For the text-containing cell, return its midpoint in [x, y] coordinate format. 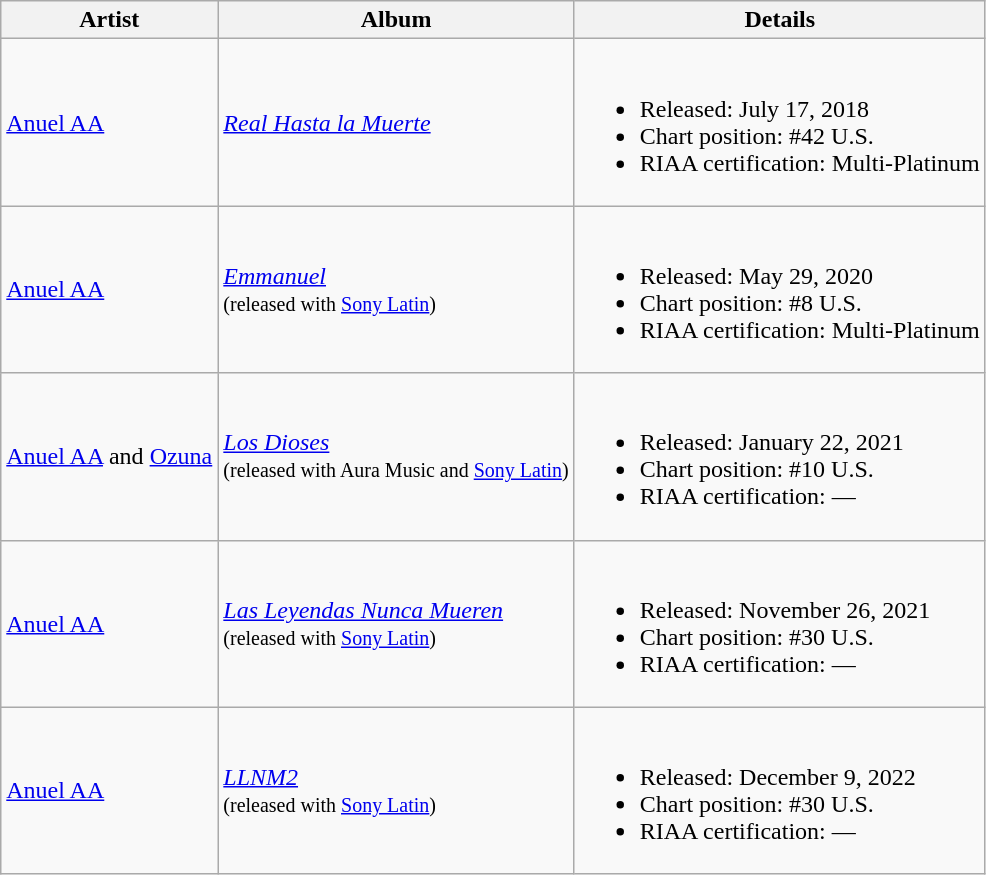
Details [780, 20]
Released: May 29, 2020Chart position: #8 U.S.RIAA certification: Multi-Platinum [780, 290]
Emmanuel(released with Sony Latin) [396, 290]
Released: January 22, 2021Chart position: #10 U.S.RIAA certification: — [780, 456]
Released: December 9, 2022Chart position: #30 U.S.RIAA certification: — [780, 790]
Released: July 17, 2018Chart position: #42 U.S.RIAA certification: Multi-Platinum [780, 122]
Real Hasta la Muerte [396, 122]
Los Dioses(released with Aura Music and Sony Latin) [396, 456]
Album [396, 20]
LLNM2(released with Sony Latin) [396, 790]
Released: November 26, 2021Chart position: #30 U.S.RIAA certification: — [780, 624]
Las Leyendas Nunca Mueren(released with Sony Latin) [396, 624]
Anuel AA and Ozuna [110, 456]
Artist [110, 20]
